Determine the [X, Y] coordinate at the center of the cell enclosing the given text.  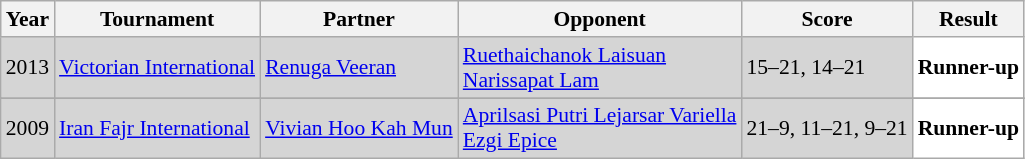
Vivian Hoo Kah Mun [359, 128]
21–9, 11–21, 9–21 [826, 128]
15–21, 14–21 [826, 68]
Year [28, 19]
Partner [359, 19]
Ruethaichanok Laisuan Narissapat Lam [600, 68]
2009 [28, 128]
Victorian International [157, 68]
Renuga Veeran [359, 68]
Aprilsasi Putri Lejarsar Variella Ezgi Epice [600, 128]
Opponent [600, 19]
Tournament [157, 19]
Iran Fajr International [157, 128]
Score [826, 19]
2013 [28, 68]
Result [968, 19]
